Pinpoint the cell where the given text exists, returning its [X, Y] midpoint coordinate. 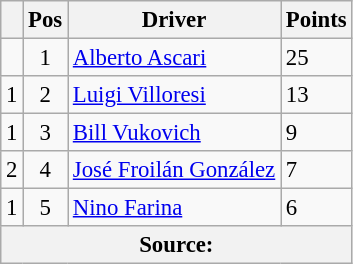
6 [316, 208]
4 [46, 170]
Alberto Ascari [174, 58]
Bill Vukovich [174, 133]
Driver [174, 20]
Luigi Villoresi [174, 95]
13 [316, 95]
Nino Farina [174, 208]
Source: [176, 245]
3 [46, 133]
Points [316, 20]
5 [46, 208]
Pos [46, 20]
25 [316, 58]
9 [316, 133]
7 [316, 170]
José Froilán González [174, 170]
